Provide the [x, y] coordinate of the cell's center where the given text is located.  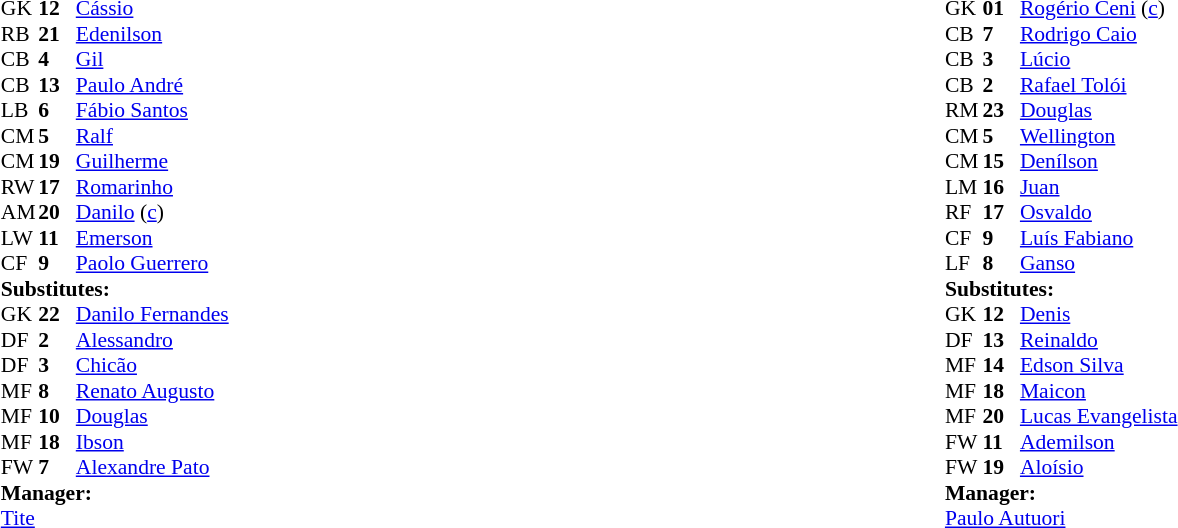
RF [964, 213]
Rafael Tolói [1099, 85]
AM [20, 213]
21 [57, 34]
Lúcio [1099, 59]
12 [1001, 315]
Aloísio [1099, 467]
RM [964, 111]
LW [20, 238]
23 [1001, 111]
Ibson [152, 442]
Guilherme [152, 161]
Danilo (c) [152, 213]
Luís Fabiano [1099, 238]
LF [964, 263]
RW [20, 187]
Wellington [1099, 136]
Alexandre Pato [152, 467]
Ganso [1099, 263]
Paolo Guerrero [152, 263]
RB [20, 34]
Ademilson [1099, 442]
6 [57, 111]
Renato Augusto [152, 391]
15 [1001, 161]
Chicão [152, 365]
Danilo Fernandes [152, 315]
Romarinho [152, 187]
LM [964, 187]
Rodrigo Caio [1099, 34]
Gil [152, 59]
Alessandro [152, 340]
Denis [1099, 315]
16 [1001, 187]
Edenilson [152, 34]
10 [57, 417]
Paulo André [152, 85]
Fábio Santos [152, 111]
22 [57, 315]
Juan [1099, 187]
Maicon [1099, 391]
Reinaldo [1099, 340]
Osvaldo [1099, 213]
Edson Silva [1099, 365]
Denílson [1099, 161]
4 [57, 59]
Ralf [152, 136]
Emerson [152, 238]
LB [20, 111]
14 [1001, 365]
Lucas Evangelista [1099, 417]
